For the text-containing cell, return its midpoint in [X, Y] coordinate format. 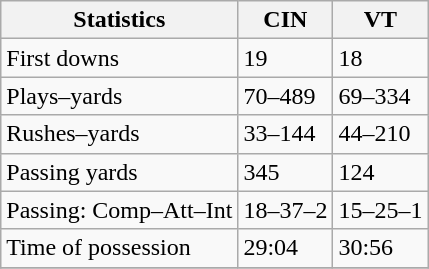
Passing: Comp–Att–Int [120, 210]
Rushes–yards [120, 134]
VT [380, 20]
44–210 [380, 134]
18 [380, 58]
30:56 [380, 248]
First downs [120, 58]
33–144 [286, 134]
Time of possession [120, 248]
CIN [286, 20]
29:04 [286, 248]
Passing yards [120, 172]
15–25–1 [380, 210]
Statistics [120, 20]
18–37–2 [286, 210]
19 [286, 58]
Plays–yards [120, 96]
345 [286, 172]
70–489 [286, 96]
124 [380, 172]
69–334 [380, 96]
